Provide the (X, Y) coordinate of the cell's center where the given text is located.  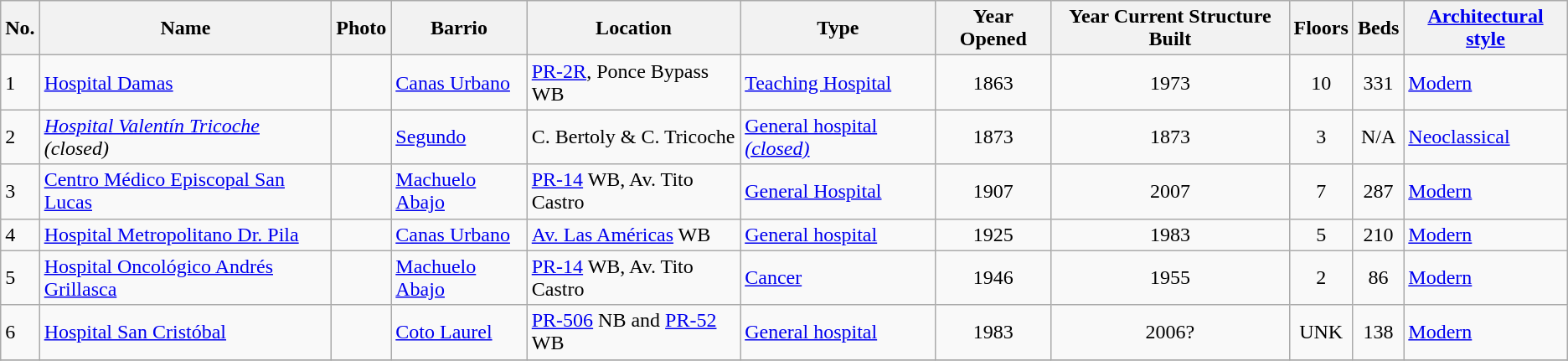
6 (20, 332)
86 (1378, 278)
Teaching Hospital (838, 82)
Floors (1321, 28)
Name (186, 28)
N/A (1378, 137)
General Hospital (838, 191)
10 (1321, 82)
138 (1378, 332)
Type (838, 28)
Coto Laurel (459, 332)
Av. Las Américas WB (633, 235)
Cancer (838, 278)
331 (1378, 82)
Hospital Oncológico Andrés Grillasca (186, 278)
1907 (993, 191)
Hospital Metropolitano Dr. Pila (186, 235)
1925 (993, 235)
PR-2R, Ponce Bypass WB (633, 82)
Year Current Structure Built (1170, 28)
General hospital (closed) (838, 137)
4 (20, 235)
Hospital San Cristóbal (186, 332)
7 (1321, 191)
Hospital Valentín Tricoche(closed) (186, 137)
1 (20, 82)
287 (1378, 191)
Location (633, 28)
No. (20, 28)
Neoclassical (1486, 137)
1946 (993, 278)
Centro Médico Episcopal San Lucas (186, 191)
Beds (1378, 28)
Year Opened (993, 28)
1973 (1170, 82)
Segundo (459, 137)
C. Bertoly & C. Tricoche (633, 137)
UNK (1321, 332)
1863 (993, 82)
PR-506 NB and PR-52 WB (633, 332)
Hospital Damas (186, 82)
2007 (1170, 191)
Photo (362, 28)
Architectural style (1486, 28)
1955 (1170, 278)
2006? (1170, 332)
210 (1378, 235)
Barrio (459, 28)
